Return the (X, Y) coordinate for the center point of the cell that contains the specified text.  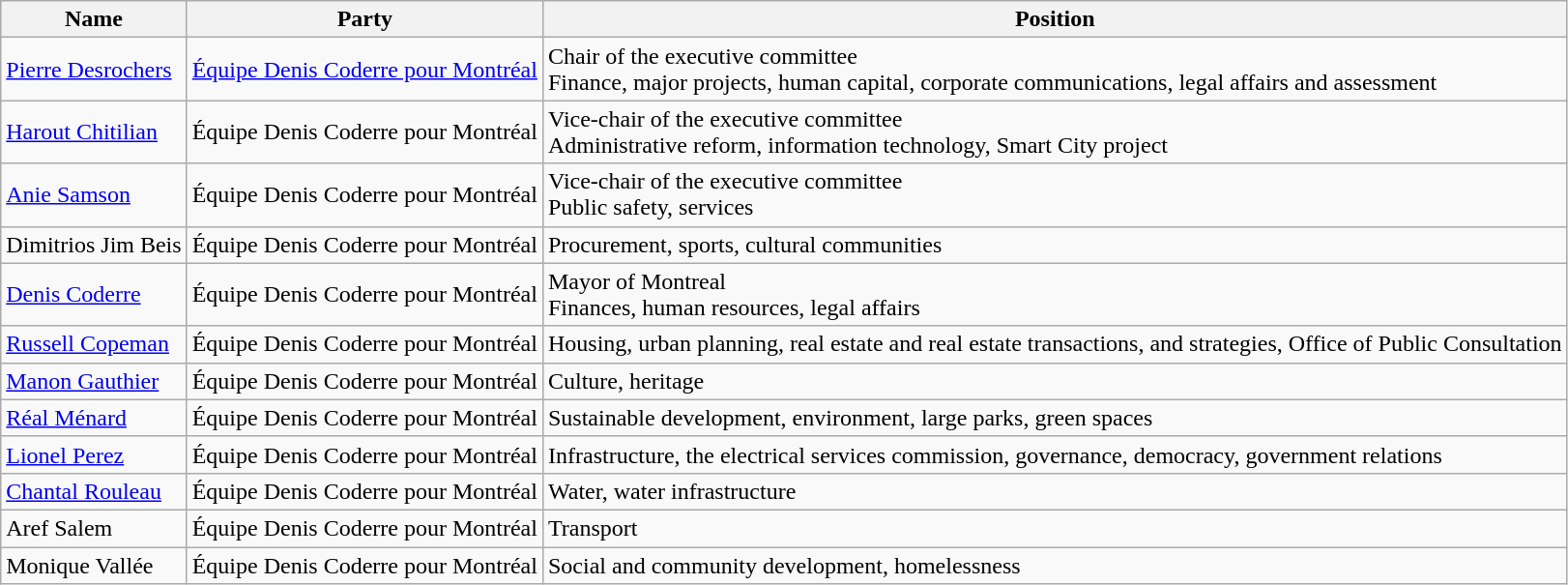
Position (1055, 19)
Manon Gauthier (94, 381)
Aref Salem (94, 528)
Russell Copeman (94, 344)
Anie Samson (94, 195)
Party (364, 19)
Denis Coderre (94, 294)
Chair of the executive committeeFinance, major projects, human capital, corporate communications, legal affairs and assessment (1055, 70)
Harout Chitilian (94, 132)
Chantal Rouleau (94, 491)
Name (94, 19)
Culture, heritage (1055, 381)
Vice-chair of the executive committeePublic safety, services (1055, 195)
Vice-chair of the executive committeeAdministrative reform, information technology, Smart City project (1055, 132)
Pierre Desrochers (94, 70)
Water, water infrastructure (1055, 491)
Monique Vallée (94, 566)
Réal Ménard (94, 418)
Dimitrios Jim Beis (94, 245)
Infrastructure, the electrical services commission, governance, democracy, government relations (1055, 454)
Housing, urban planning, real estate and real estate transactions, and strategies, Office of Public Consultation (1055, 344)
Procurement, sports, cultural communities (1055, 245)
Sustainable development, environment, large parks, green spaces (1055, 418)
Mayor of MontrealFinances, human resources, legal affairs (1055, 294)
Social and community development, homelessness (1055, 566)
Lionel Perez (94, 454)
Transport (1055, 528)
